Capture the cell that displays the provided text and extract its [X, Y] central coordinate. 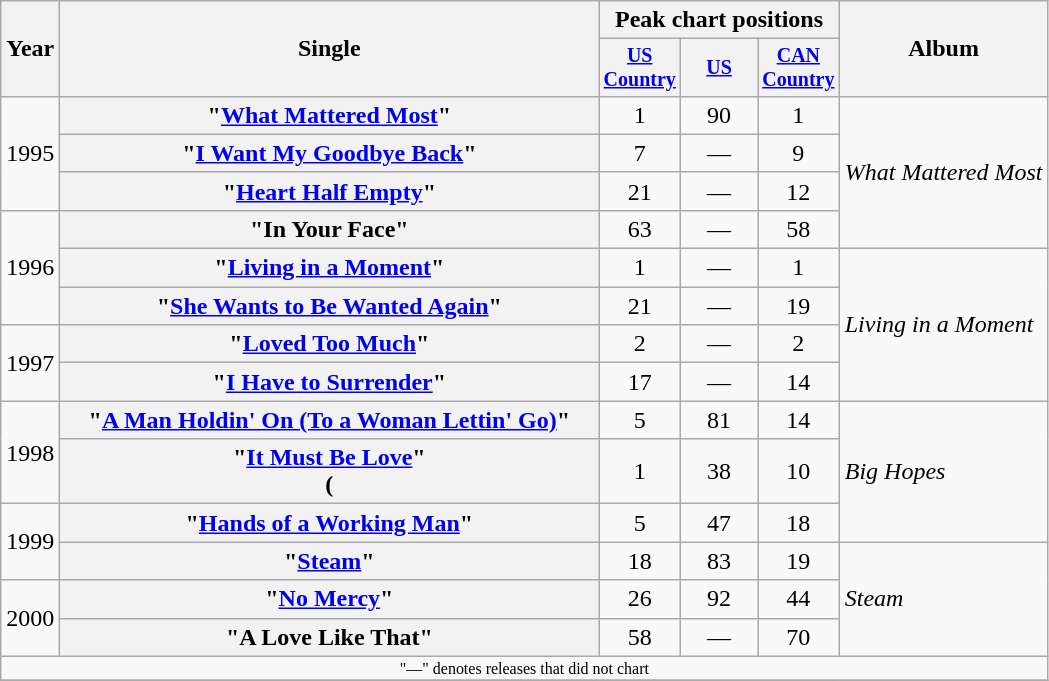
What Mattered Most [944, 172]
US [720, 68]
US Country [640, 68]
38 [720, 472]
Year [30, 49]
"Hands of a Working Man" [330, 523]
"I Have to Surrender" [330, 382]
92 [720, 599]
9 [799, 153]
Peak chart positions [719, 20]
"Loved Too Much" [330, 344]
63 [640, 229]
Album [944, 49]
83 [720, 561]
"Steam" [330, 561]
12 [799, 191]
70 [799, 637]
"It Must Be Love"( [330, 472]
"—" denotes releases that did not chart [524, 668]
47 [720, 523]
1999 [30, 542]
"Living in a Moment" [330, 268]
26 [640, 599]
"Heart Half Empty" [330, 191]
"No Mercy" [330, 599]
Single [330, 49]
"She Wants to Be Wanted Again" [330, 306]
"In Your Face" [330, 229]
90 [720, 115]
1996 [30, 267]
"What Mattered Most" [330, 115]
Big Hopes [944, 472]
17 [640, 382]
1997 [30, 363]
"A Man Holdin' On (To a Woman Lettin' Go)" [330, 420]
Steam [944, 599]
1995 [30, 153]
81 [720, 420]
7 [640, 153]
1998 [30, 452]
2000 [30, 618]
10 [799, 472]
"A Love Like That" [330, 637]
44 [799, 599]
CAN Country [799, 68]
"I Want My Goodbye Back" [330, 153]
Living in a Moment [944, 325]
